Extract the (X, Y) coordinate from the center of the cell holding the provided text.  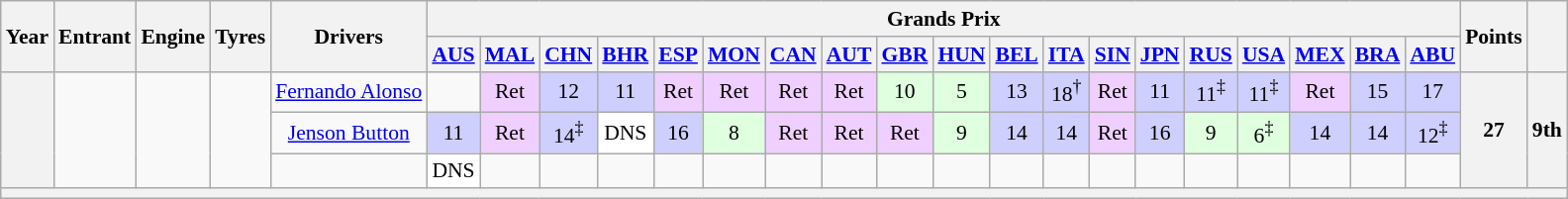
Entrant (95, 36)
Points (1494, 36)
Drivers (348, 36)
BHR (626, 54)
MON (735, 54)
5 (961, 91)
Jenson Button (348, 133)
MEX (1320, 54)
18† (1067, 91)
RUS (1212, 54)
12 (568, 91)
CAN (794, 54)
8 (735, 133)
AUS (453, 54)
BRA (1378, 54)
Engine (172, 36)
6‡ (1263, 133)
9th (1547, 130)
14‡ (568, 133)
17 (1432, 91)
GBR (905, 54)
USA (1263, 54)
ABU (1432, 54)
15 (1378, 91)
JPN (1160, 54)
HUN (961, 54)
Fernando Alonso (348, 91)
AUT (849, 54)
12‡ (1432, 133)
10 (905, 91)
SIN (1113, 54)
Year (28, 36)
13 (1016, 91)
BEL (1016, 54)
Grands Prix (943, 19)
ITA (1067, 54)
MAL (510, 54)
CHN (568, 54)
27 (1494, 130)
ESP (678, 54)
Tyres (240, 36)
